Find where the given text appears and provide that cell's center as (X, Y) coordinate. 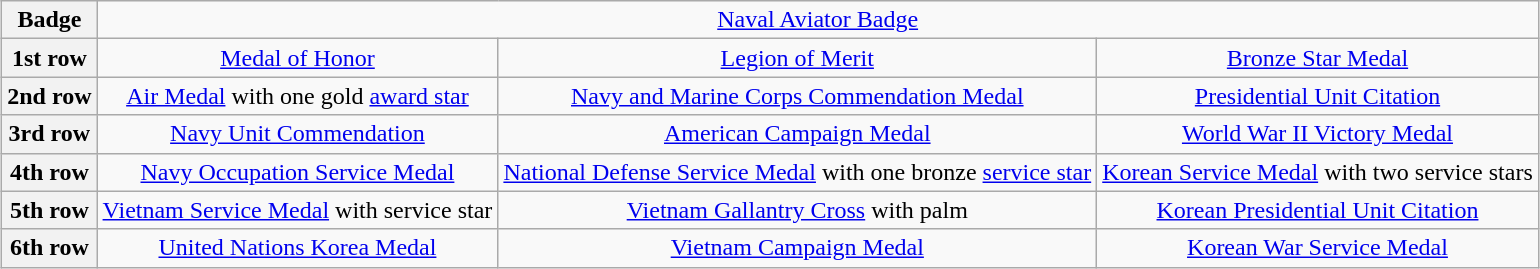
Presidential Unit Citation (1318, 96)
United Nations Korea Medal (298, 248)
Bronze Star Medal (1318, 58)
Air Medal with one gold award star (298, 96)
Korean Service Medal with two service stars (1318, 172)
Medal of Honor (298, 58)
Navy Occupation Service Medal (298, 172)
Korean Presidential Unit Citation (1318, 210)
Korean War Service Medal (1318, 248)
3rd row (50, 134)
American Campaign Medal (798, 134)
1st row (50, 58)
Navy and Marine Corps Commendation Medal (798, 96)
Vietnam Gallantry Cross with palm (798, 210)
Vietnam Campaign Medal (798, 248)
Legion of Merit (798, 58)
6th row (50, 248)
Naval Aviator Badge (818, 20)
4th row (50, 172)
Vietnam Service Medal with service star (298, 210)
Navy Unit Commendation (298, 134)
World War II Victory Medal (1318, 134)
2nd row (50, 96)
5th row (50, 210)
National Defense Service Medal with one bronze service star (798, 172)
Badge (50, 20)
